Capture the cell that displays the provided text and extract its (x, y) central coordinate. 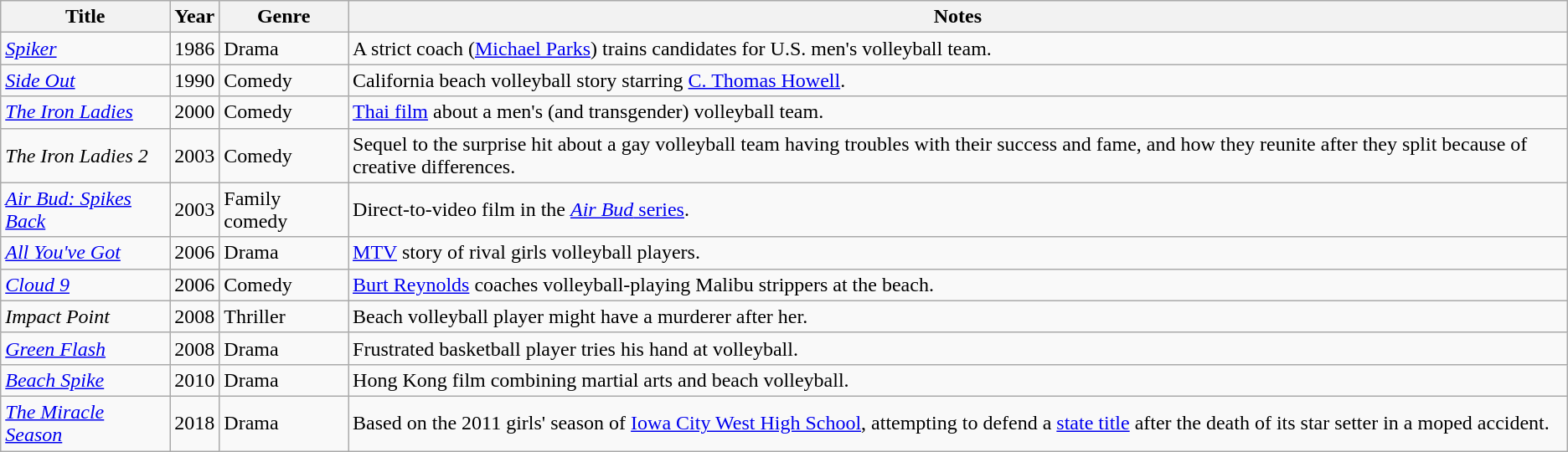
All You've Got (85, 253)
Notes (958, 17)
Title (85, 17)
Thai film about a men's (and transgender) volleyball team. (958, 112)
The Iron Ladies (85, 112)
1990 (194, 80)
Genre (284, 17)
Impact Point (85, 316)
A strict coach (Michael Parks) trains candidates for U.S. men's volleyball team. (958, 49)
Beach volleyball player might have a murderer after her. (958, 316)
Frustrated basketball player tries his hand at volleyball. (958, 348)
Hong Kong film combining martial arts and beach volleyball. (958, 380)
Spiker (85, 49)
Year (194, 17)
Cloud 9 (85, 285)
2010 (194, 380)
Family comedy (284, 209)
The Miracle Season (85, 424)
1986 (194, 49)
Air Bud: Spikes Back (85, 209)
2000 (194, 112)
Burt Reynolds coaches volleyball-playing Malibu strippers at the beach. (958, 285)
Green Flash (85, 348)
California beach volleyball story starring C. Thomas Howell. (958, 80)
MTV story of rival girls volleyball players. (958, 253)
The Iron Ladies 2 (85, 156)
Direct-to-video film in the Air Bud series. (958, 209)
2018 (194, 424)
Side Out (85, 80)
Thriller (284, 316)
Beach Spike (85, 380)
